From the cell containing the given text, extract its center point as [X, Y] coordinate. 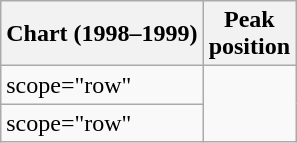
Peakposition [249, 34]
Chart (1998–1999) [102, 34]
